Return (x, y) of the center of cell containing provided text 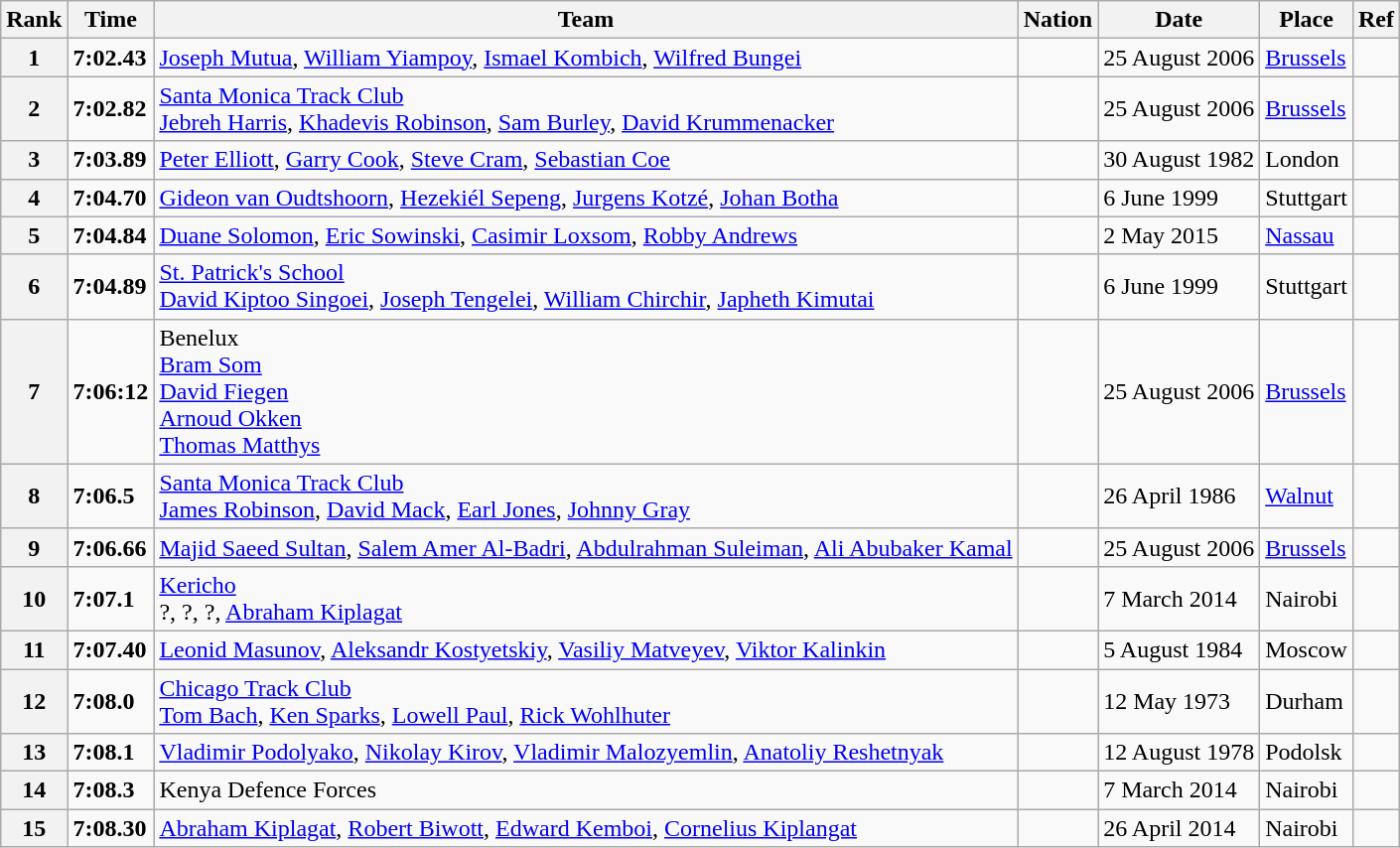
2 (34, 109)
12 August 1978 (1180, 753)
14 (34, 790)
1 (34, 58)
8 (34, 496)
Place (1307, 20)
5 (34, 235)
Abraham Kiplagat, Robert Biwott, Edward Kemboi, Cornelius Kiplangat (586, 828)
Podolsk (1307, 753)
Walnut (1307, 496)
7:04.70 (111, 198)
Duane Solomon, Eric Sowinski, Casimir Loxsom, Robby Andrews (586, 235)
London (1307, 160)
Nassau (1307, 235)
7:03.89 (111, 160)
Santa Monica Track ClubJebreh Harris, Khadevis Robinson, Sam Burley, David Krummenacker (586, 109)
7:07.1 (111, 598)
7 (34, 391)
7:06.5 (111, 496)
Santa Monica Track ClubJames Robinson, David Mack, Earl Jones, Johnny Gray (586, 496)
7:08.1 (111, 753)
5 August 1984 (1180, 649)
Time (111, 20)
7:07.40 (111, 649)
7:08.30 (111, 828)
7:04.84 (111, 235)
15 (34, 828)
4 (34, 198)
Date (1180, 20)
Chicago Track ClubTom Bach, Ken Sparks, Lowell Paul, Rick Wohlhuter (586, 701)
Kenya Defence Forces (586, 790)
12 (34, 701)
Durham (1307, 701)
7:08.3 (111, 790)
Majid Saeed Sultan, Salem Amer Al-Badri, Abdulrahman Suleiman, Ali Abubaker Kamal (586, 547)
7:02.43 (111, 58)
Nation (1057, 20)
Gideon van Oudtshoorn, Hezekiél Sepeng, Jurgens Kotzé, Johan Botha (586, 198)
7:04.89 (111, 286)
30 August 1982 (1180, 160)
6 (34, 286)
Team (586, 20)
Moscow (1307, 649)
Leonid Masunov, Aleksandr Kostyetskiy, Vasiliy Matveyev, Viktor Kalinkin (586, 649)
3 (34, 160)
7:06.66 (111, 547)
Peter Elliott, Garry Cook, Steve Cram, Sebastian Coe (586, 160)
7:08.0 (111, 701)
BeneluxBram SomDavid FiegenArnoud OkkenThomas Matthys (586, 391)
7:02.82 (111, 109)
Joseph Mutua, William Yiampoy, Ismael Kombich, Wilfred Bungei (586, 58)
7:06:12 (111, 391)
11 (34, 649)
26 April 1986 (1180, 496)
10 (34, 598)
2 May 2015 (1180, 235)
12 May 1973 (1180, 701)
Ref (1376, 20)
26 April 2014 (1180, 828)
9 (34, 547)
Vladimir Podolyako, Nikolay Kirov, Vladimir Malozyemlin, Anatoliy Reshetnyak (586, 753)
Rank (34, 20)
St. Patrick's SchoolDavid Kiptoo Singoei, Joseph Tengelei, William Chirchir, Japheth Kimutai (586, 286)
Kericho?, ?, ?, Abraham Kiplagat (586, 598)
13 (34, 753)
